Search for the cell housing the specified text and yield its [x, y] center coordinate. 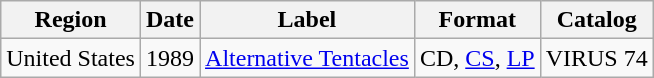
Label [308, 20]
United States [71, 58]
Date [170, 20]
Alternative Tentacles [308, 58]
Format [477, 20]
1989 [170, 58]
Catalog [596, 20]
VIRUS 74 [596, 58]
Region [71, 20]
CD, CS, LP [477, 58]
